Extract the [X, Y] coordinate from the center of the cell holding the provided text.  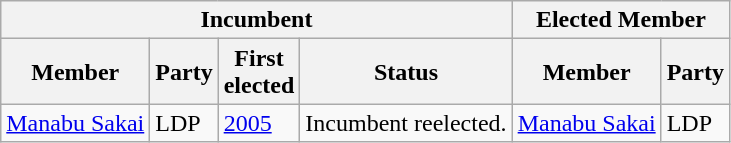
Incumbent reelected. [406, 123]
Incumbent [256, 20]
Firstelected [259, 72]
2005 [259, 123]
Elected Member [620, 20]
Status [406, 72]
